Scan for the cell matching the given text and deliver its [X, Y] coordinate at center. 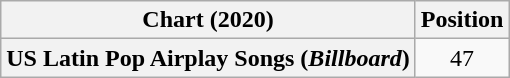
US Latin Pop Airplay Songs (Billboard) [208, 58]
47 [462, 58]
Position [462, 20]
Chart (2020) [208, 20]
